For the text-containing cell, return its midpoint in (X, Y) coordinate format. 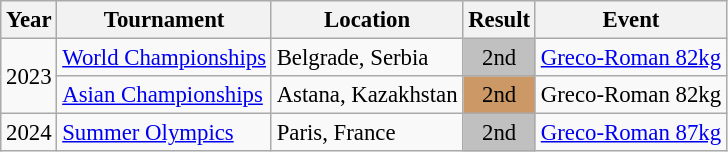
Year (29, 20)
World Championships (164, 58)
Asian Championships (164, 95)
Result (500, 20)
2024 (29, 133)
Astana, Kazakhstan (367, 95)
Summer Olympics (164, 133)
Location (367, 20)
Belgrade, Serbia (367, 58)
Tournament (164, 20)
Paris, France (367, 133)
2023 (29, 76)
Greco-Roman 87kg (630, 133)
Event (630, 20)
